Locate the cell with the specified text and output its (x, y) center coordinate. 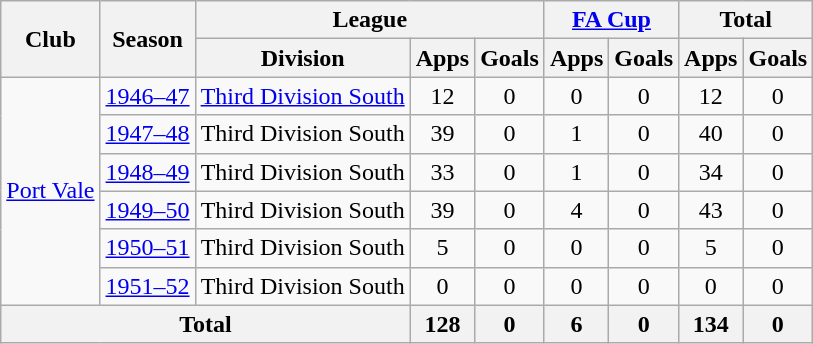
FA Cup (611, 20)
1949–50 (148, 210)
Port Vale (50, 191)
43 (711, 210)
1947–48 (148, 134)
Club (50, 39)
Division (302, 58)
Season (148, 39)
40 (711, 134)
33 (442, 172)
League (370, 20)
134 (711, 324)
128 (442, 324)
1948–49 (148, 172)
4 (576, 210)
34 (711, 172)
1951–52 (148, 286)
1946–47 (148, 96)
6 (576, 324)
1950–51 (148, 248)
